Provide the [x, y] coordinate of the cell's center where the given text is located.  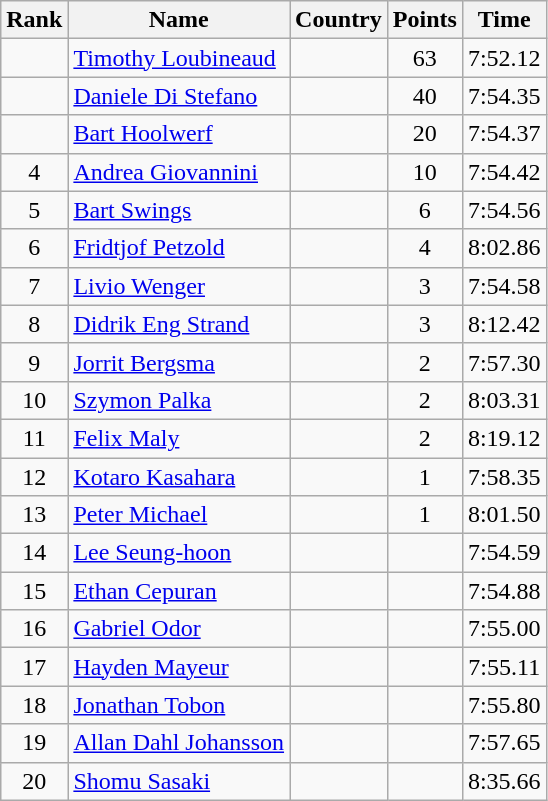
9 [34, 362]
Bart Hoolwerf [179, 134]
15 [34, 591]
7:54.59 [504, 553]
Rank [34, 20]
7:55.11 [504, 667]
Country [339, 20]
Time [504, 20]
7:55.80 [504, 705]
63 [424, 58]
7:57.30 [504, 362]
7:52.12 [504, 58]
Allan Dahl Johansson [179, 743]
Livio Wenger [179, 286]
Points [424, 20]
Timothy Loubineaud [179, 58]
Lee Seung-hoon [179, 553]
17 [34, 667]
7:57.65 [504, 743]
7:54.35 [504, 96]
Fridtjof Petzold [179, 248]
40 [424, 96]
Daniele Di Stefano [179, 96]
7:55.00 [504, 629]
19 [34, 743]
13 [34, 515]
Shomu Sasaki [179, 781]
7:54.58 [504, 286]
Kotaro Kasahara [179, 477]
14 [34, 553]
Hayden Mayeur [179, 667]
Didrik Eng Strand [179, 324]
8:02.86 [504, 248]
8:12.42 [504, 324]
Peter Michael [179, 515]
8:19.12 [504, 438]
Bart Swings [179, 210]
Jonathan Tobon [179, 705]
11 [34, 438]
8:35.66 [504, 781]
Szymon Palka [179, 400]
Andrea Giovannini [179, 172]
18 [34, 705]
12 [34, 477]
8:03.31 [504, 400]
Jorrit Bergsma [179, 362]
7:58.35 [504, 477]
Gabriel Odor [179, 629]
8 [34, 324]
Name [179, 20]
16 [34, 629]
7:54.37 [504, 134]
Felix Maly [179, 438]
Ethan Cepuran [179, 591]
8:01.50 [504, 515]
5 [34, 210]
7:54.56 [504, 210]
7:54.42 [504, 172]
7 [34, 286]
7:54.88 [504, 591]
